Locate the cell with the specified text and output its [X, Y] center coordinate. 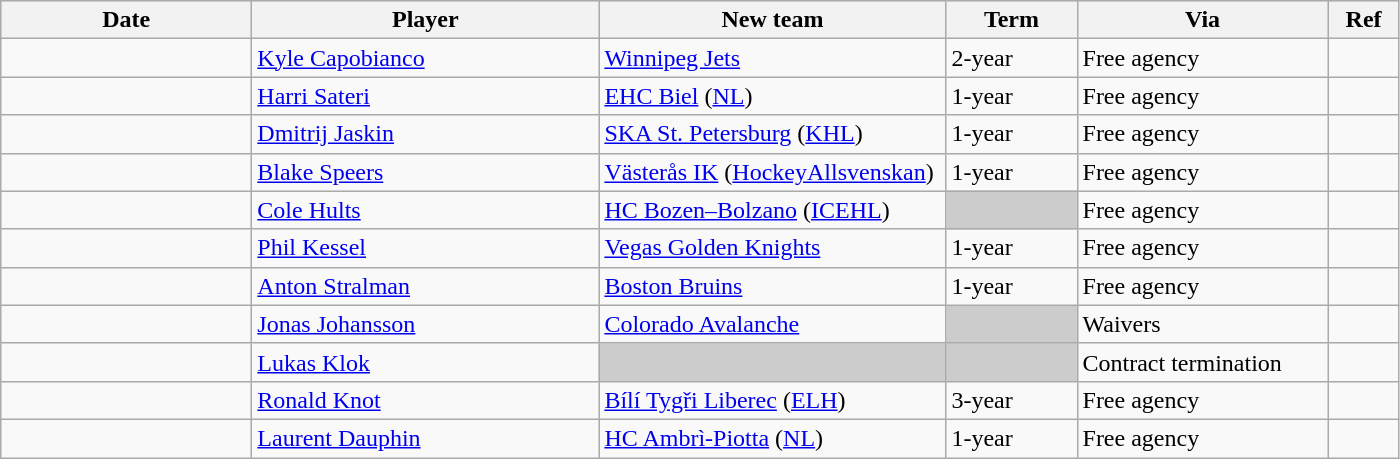
Jonas Johansson [426, 324]
Term [1012, 20]
Winnipeg Jets [772, 58]
EHC Biel (NL) [772, 96]
2-year [1012, 58]
Cole Hults [426, 210]
Colorado Avalanche [772, 324]
Date [126, 20]
3-year [1012, 400]
Lukas Klok [426, 362]
New team [772, 20]
Laurent Dauphin [426, 438]
Player [426, 20]
Phil Kessel [426, 248]
Harri Sateri [426, 96]
Kyle Capobianco [426, 58]
Bílí Tygři Liberec (ELH) [772, 400]
Ronald Knot [426, 400]
SKA St. Petersburg (KHL) [772, 134]
HC Ambrì-Piotta (NL) [772, 438]
Blake Speers [426, 172]
Waivers [1202, 324]
Västerås IK (HockeyAllsvenskan) [772, 172]
Ref [1364, 20]
Boston Bruins [772, 286]
Via [1202, 20]
Anton Stralman [426, 286]
Contract termination [1202, 362]
Dmitrij Jaskin [426, 134]
HC Bozen–Bolzano (ICEHL) [772, 210]
Vegas Golden Knights [772, 248]
